Detect which cell encompasses the target text, then output its [X, Y] center coordinate. 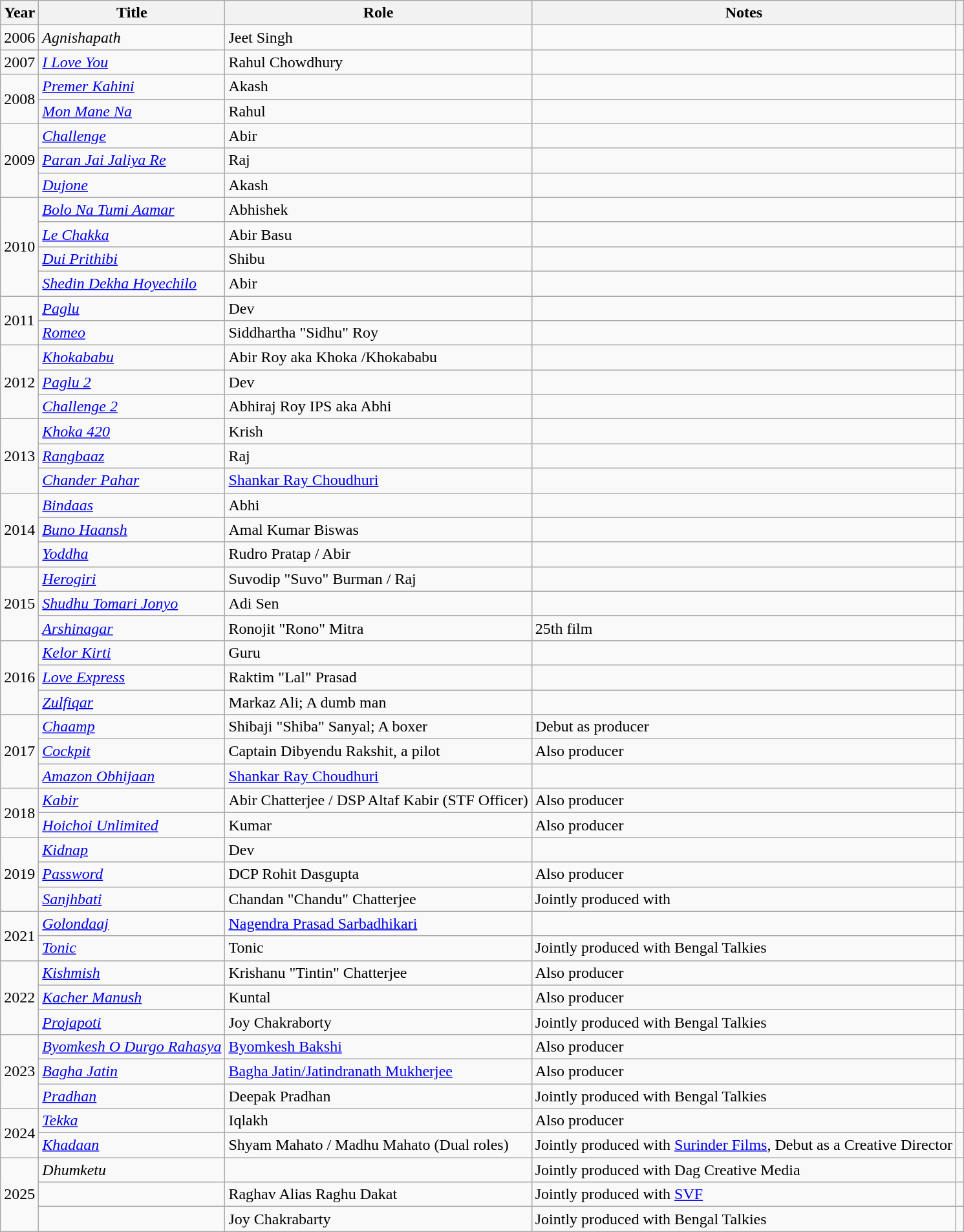
Jointly produced with [744, 899]
Krishanu "Tintin" Chatterjee [378, 973]
Bolo Na Tumi Aamar [132, 210]
Shibu [378, 259]
Role [378, 13]
Kidnap [132, 850]
Raktim "Lal" Prasad [378, 677]
Rudro Pratap / Abir [378, 554]
Raghav Alias Raghu Dakat [378, 1194]
2015 [19, 603]
Rahul Chowdhury [378, 62]
Pradhan [132, 1096]
Kishmish [132, 973]
DCP Rohit Dasgupta [378, 874]
Abir Basu [378, 234]
Love Express [132, 677]
2019 [19, 874]
Debut as producer [744, 727]
Abhiraj Roy IPS aka Abhi [378, 407]
Chandan "Chandu" Chatterjee [378, 899]
Dui Prithibi [132, 259]
Challenge 2 [132, 407]
Cockpit [132, 751]
Amal Kumar Biswas [378, 530]
Jointly produced with Dag Creative Media [744, 1170]
2013 [19, 456]
Bagha Jatin [132, 1071]
Rahul [378, 111]
Adi Sen [378, 603]
Kabir [132, 801]
Captain Dibyendu Rakshit, a pilot [378, 751]
Shudhu Tomari Jonyo [132, 603]
Byomkesh Bakshi [378, 1046]
Paglu 2 [132, 382]
Buno Haansh [132, 530]
Byomkesh O Durgo Rahasya [132, 1046]
2008 [19, 99]
Abir Chatterjee / DSP Altaf Kabir (STF Officer) [378, 801]
2025 [19, 1194]
Jeet Singh [378, 38]
Paglu [132, 308]
Premer Kahini [132, 87]
Joy Chakrabarty [378, 1219]
Kelor Kirti [132, 653]
Chander Pahar [132, 481]
Title [132, 13]
2024 [19, 1133]
Sanjhbati [132, 899]
Kuntal [378, 997]
Iqlakh [378, 1121]
Abir Roy aka Khoka /Khokababu [378, 358]
Year [19, 13]
2011 [19, 321]
Markaz Ali; A dumb man [378, 702]
2012 [19, 382]
Joy Chakraborty [378, 1022]
Challenge [132, 136]
Tekka [132, 1121]
Shedin Dekha Hoyechilo [132, 283]
Chaamp [132, 727]
Nagendra Prasad Sarbadhikari [378, 924]
2010 [19, 246]
Herogiri [132, 579]
2007 [19, 62]
Golondaaj [132, 924]
Amazon Obhijaan [132, 776]
2014 [19, 530]
Projapoti [132, 1022]
Abhishek [378, 210]
2016 [19, 677]
Dhumketu [132, 1170]
Jointly produced with SVF [744, 1194]
2021 [19, 936]
Notes [744, 13]
25th film [744, 628]
Siddhartha "Sidhu" Roy [378, 333]
Bindaas [132, 505]
Shyam Mahato / Madhu Mahato (Dual roles) [378, 1145]
Bagha Jatin/Jatindranath Mukherjee [378, 1071]
Agnishapath [132, 38]
Rangbaaz [132, 456]
Khadaan [132, 1145]
2017 [19, 751]
2009 [19, 160]
2023 [19, 1071]
Paran Jai Jaliya Re [132, 160]
Yoddha [132, 554]
Zulfiqar [132, 702]
Kacher Manush [132, 997]
Khokababu [132, 358]
Guru [378, 653]
Hoichoi Unlimited [132, 825]
Shibaji "Shiba" Sanyal; A boxer [378, 727]
Password [132, 874]
2022 [19, 997]
Jointly produced with Surinder Films, Debut as a Creative Director [744, 1145]
Kumar [378, 825]
Deepak Pradhan [378, 1096]
Dujone [132, 185]
2006 [19, 38]
Khoka 420 [132, 431]
Krish [378, 431]
2018 [19, 813]
Abhi [378, 505]
Romeo [132, 333]
Arshinagar [132, 628]
Ronojit "Rono" Mitra [378, 628]
Mon Mane Na [132, 111]
I Love You [132, 62]
Le Chakka [132, 234]
Suvodip "Suvo" Burman / Raj [378, 579]
